Provide the (x, y) coordinate of the cell's center where the given text is located.  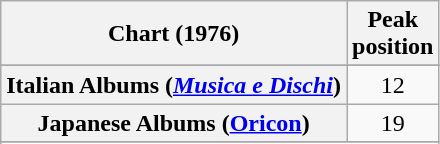
12 (393, 85)
Japanese Albums (Oricon) (174, 123)
Chart (1976) (174, 34)
19 (393, 123)
Peakposition (393, 34)
Italian Albums (Musica e Dischi) (174, 85)
